Return (X, Y) of the center of cell containing provided text 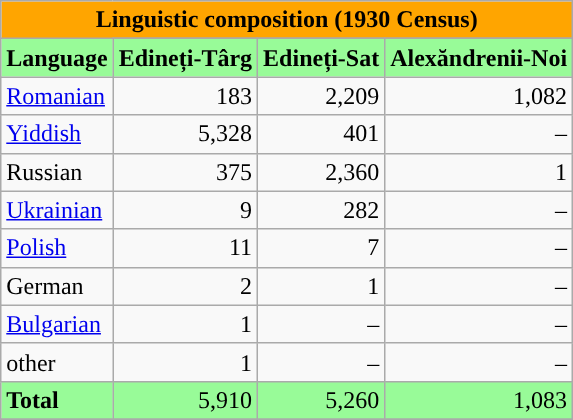
401 (322, 134)
1,083 (479, 400)
1,082 (479, 96)
Language (57, 58)
5,910 (185, 400)
9 (185, 210)
Polish (57, 248)
2 (185, 286)
Bulgarian (57, 324)
Total (57, 400)
2,209 (322, 96)
2,360 (322, 172)
German (57, 286)
Alexăndrenii-Noi (479, 58)
5,260 (322, 400)
Russian (57, 172)
183 (185, 96)
282 (322, 210)
Edineți-Târg (185, 58)
7 (322, 248)
Ukrainian (57, 210)
other (57, 362)
375 (185, 172)
Yiddish (57, 134)
Romanian (57, 96)
Edineți-Sat (322, 58)
11 (185, 248)
5,328 (185, 134)
Linguistic composition (1930 Census) (287, 20)
